Detect which cell encompasses the target text, then output its (X, Y) center coordinate. 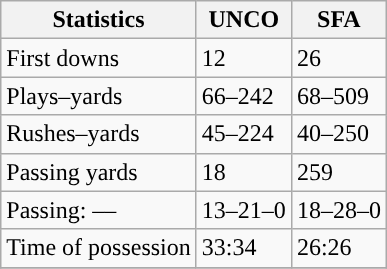
13–21–0 (244, 210)
UNCO (244, 20)
18–28–0 (338, 210)
SFA (338, 20)
Passing: –– (99, 210)
40–250 (338, 134)
Passing yards (99, 172)
12 (244, 58)
259 (338, 172)
26:26 (338, 248)
26 (338, 58)
First downs (99, 58)
33:34 (244, 248)
45–224 (244, 134)
Plays–yards (99, 96)
18 (244, 172)
Time of possession (99, 248)
66–242 (244, 96)
Rushes–yards (99, 134)
Statistics (99, 20)
68–509 (338, 96)
